Detect which cell encompasses the target text, then output its [x, y] center coordinate. 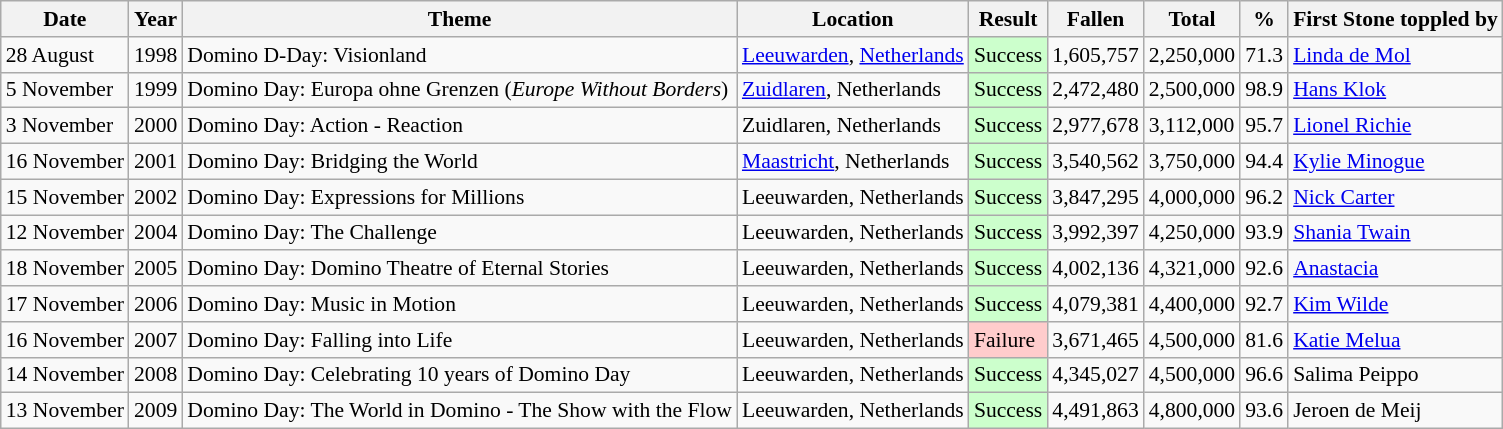
2,250,000 [1192, 55]
2001 [156, 162]
Location [853, 19]
1,605,757 [1095, 55]
Failure [1008, 340]
First Stone toppled by [1396, 19]
92.6 [1264, 269]
Date [65, 19]
4,800,000 [1192, 411]
4,400,000 [1192, 304]
18 November [65, 269]
71.3 [1264, 55]
Domino Day: Falling into Life [460, 340]
Domino Day: The World in Domino - The Show with the Flow [460, 411]
2002 [156, 197]
Domino Day: Music in Motion [460, 304]
17 November [65, 304]
4,491,863 [1095, 411]
3 November [65, 126]
3,112,000 [1192, 126]
28 August [65, 55]
Maastricht, Netherlands [853, 162]
Kim Wilde [1396, 304]
95.7 [1264, 126]
3,540,562 [1095, 162]
Domino Day: Europa ohne Grenzen (Europe Without Borders) [460, 90]
13 November [65, 411]
Domino Day: The Challenge [460, 233]
93.9 [1264, 233]
2006 [156, 304]
5 November [65, 90]
Nick Carter [1396, 197]
98.9 [1264, 90]
2,472,480 [1095, 90]
2004 [156, 233]
3,671,465 [1095, 340]
Year [156, 19]
3,750,000 [1192, 162]
Domino Day: Expressions for Millions [460, 197]
94.4 [1264, 162]
Shania Twain [1396, 233]
Total [1192, 19]
Linda de Mol [1396, 55]
92.7 [1264, 304]
Kylie Minogue [1396, 162]
Anastacia [1396, 269]
2008 [156, 375]
2,977,678 [1095, 126]
4,321,000 [1192, 269]
3,992,397 [1095, 233]
14 November [65, 375]
Result [1008, 19]
Fallen [1095, 19]
4,250,000 [1192, 233]
2,500,000 [1192, 90]
15 November [65, 197]
4,000,000 [1192, 197]
Theme [460, 19]
Domino Day: Domino Theatre of Eternal Stories [460, 269]
% [1264, 19]
Domino Day: Celebrating 10 years of Domino Day [460, 375]
Salima Peippo [1396, 375]
Katie Melua [1396, 340]
81.6 [1264, 340]
1999 [156, 90]
Domino Day: Action - Reaction [460, 126]
4,002,136 [1095, 269]
Domino Day: Bridging the World [460, 162]
2007 [156, 340]
4,079,381 [1095, 304]
3,847,295 [1095, 197]
96.2 [1264, 197]
Domino D-Day: Visionland [460, 55]
96.6 [1264, 375]
2005 [156, 269]
Jeroen de Meij [1396, 411]
2000 [156, 126]
12 November [65, 233]
Lionel Richie [1396, 126]
4,345,027 [1095, 375]
2009 [156, 411]
1998 [156, 55]
Hans Klok [1396, 90]
93.6 [1264, 411]
